Return the [X, Y] coordinate for the center point of the cell that contains the specified text.  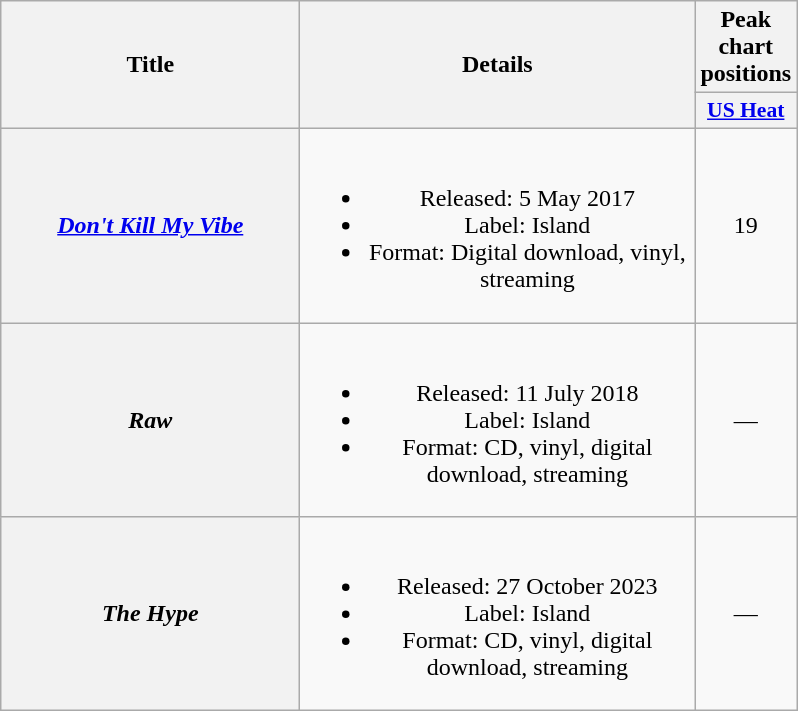
Don't Kill My Vibe [150, 225]
The Hype [150, 614]
Title [150, 65]
Released: 11 July 2018Label: IslandFormat: CD, vinyl, digital download, streaming [498, 419]
Peak chart positions [746, 47]
US Heat [746, 111]
Released: 27 October 2023Label: IslandFormat: CD, vinyl, digital download, streaming [498, 614]
Released: 5 May 2017Label: IslandFormat: Digital download, vinyl, streaming [498, 225]
Details [498, 65]
Raw [150, 419]
19 [746, 225]
